From the cell containing the given text, extract its center point as [x, y] coordinate. 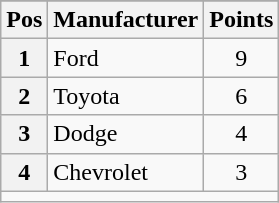
Pos [24, 20]
6 [242, 96]
Dodge [126, 134]
9 [242, 58]
Toyota [126, 96]
1 [24, 58]
Chevrolet [126, 172]
Points [242, 20]
2 [24, 96]
Manufacturer [126, 20]
Ford [126, 58]
